Find where the given text appears and provide that cell's center as (x, y) coordinate. 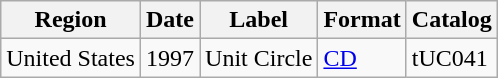
1997 (170, 58)
Label (259, 20)
Date (170, 20)
Unit Circle (259, 58)
CD (362, 58)
tUC041 (452, 58)
Region (71, 20)
United States (71, 58)
Format (362, 20)
Catalog (452, 20)
